For the text-containing cell, return its midpoint in [x, y] coordinate format. 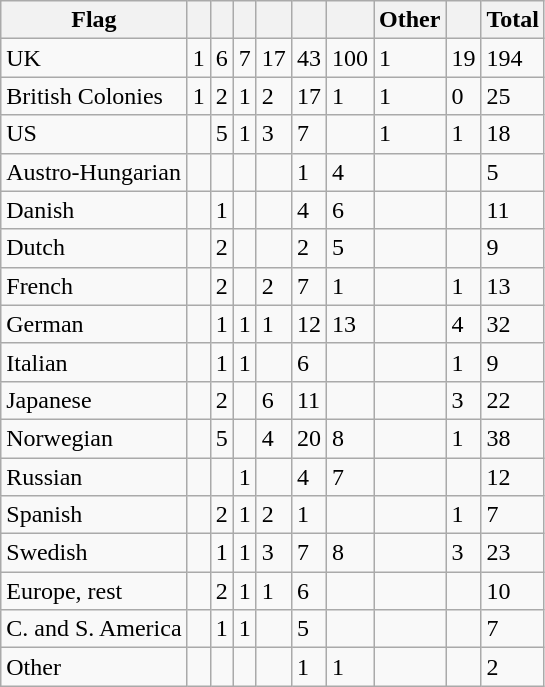
20 [308, 438]
18 [513, 134]
32 [513, 324]
23 [513, 553]
19 [464, 58]
British Colonies [94, 96]
Austro-Hungarian [94, 172]
Total [513, 20]
Swedish [94, 553]
US [94, 134]
Danish [94, 210]
194 [513, 58]
38 [513, 438]
Flag [94, 20]
C. and S. America [94, 629]
Norwegian [94, 438]
0 [464, 96]
Japanese [94, 400]
43 [308, 58]
22 [513, 400]
Spanish [94, 515]
10 [513, 591]
100 [350, 58]
UK [94, 58]
Russian [94, 477]
Italian [94, 362]
French [94, 286]
Europe, rest [94, 591]
Dutch [94, 248]
German [94, 324]
25 [513, 96]
